For the text-containing cell, return its midpoint in [x, y] coordinate format. 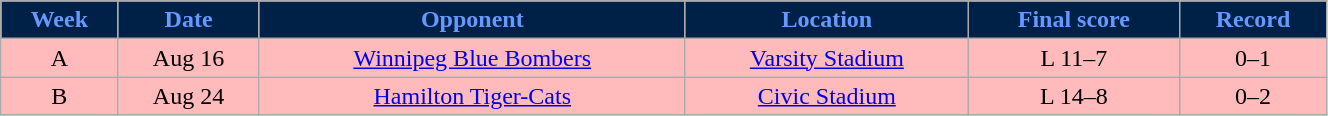
Aug 16 [188, 58]
Location [826, 20]
Opponent [472, 20]
Hamilton Tiger-Cats [472, 96]
B [60, 96]
Winnipeg Blue Bombers [472, 58]
L 11–7 [1074, 58]
Final score [1074, 20]
0–1 [1254, 58]
Date [188, 20]
Aug 24 [188, 96]
Varsity Stadium [826, 58]
L 14–8 [1074, 96]
A [60, 58]
0–2 [1254, 96]
Week [60, 20]
Civic Stadium [826, 96]
Record [1254, 20]
